From the cell containing the given text, extract its center point as [x, y] coordinate. 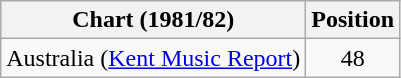
Australia (Kent Music Report) [154, 58]
Chart (1981/82) [154, 20]
Position [353, 20]
48 [353, 58]
